Search for the cell housing the specified text and yield its [X, Y] center coordinate. 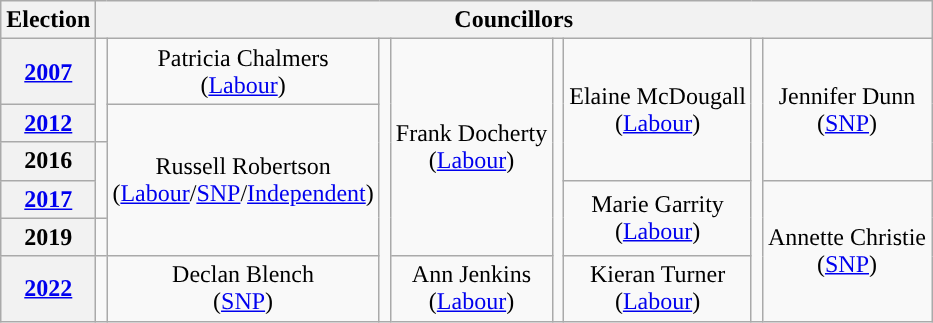
Annette Christie(SNP) [846, 250]
Ann Jenkins(Labour) [471, 288]
Declan Blench(SNP) [243, 288]
Frank Docherty(Labour) [471, 148]
Elaine McDougall(Labour) [658, 110]
Jennifer Dunn(SNP) [846, 110]
2022 [48, 288]
Patricia Chalmers(Labour) [243, 72]
2007 [48, 72]
2017 [48, 199]
2019 [48, 237]
2012 [48, 123]
Kieran Turner(Labour) [658, 288]
Election [48, 20]
Russell Robertson(Labour/SNP/Independent) [243, 180]
Councillors [514, 20]
2016 [48, 161]
Marie Garrity(Labour) [658, 218]
